Return [X, Y] of the center of cell containing provided text 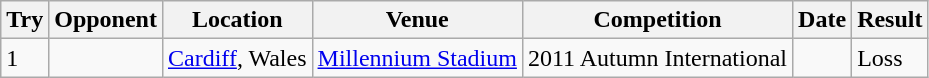
Result [890, 20]
Opponent [106, 20]
1 [25, 58]
Millennium Stadium [417, 58]
Cardiff, Wales [237, 58]
Competition [657, 20]
Try [25, 20]
Date [822, 20]
Venue [417, 20]
Loss [890, 58]
Location [237, 20]
2011 Autumn International [657, 58]
